Determine the (X, Y) coordinate at the center of the cell enclosing the given text.  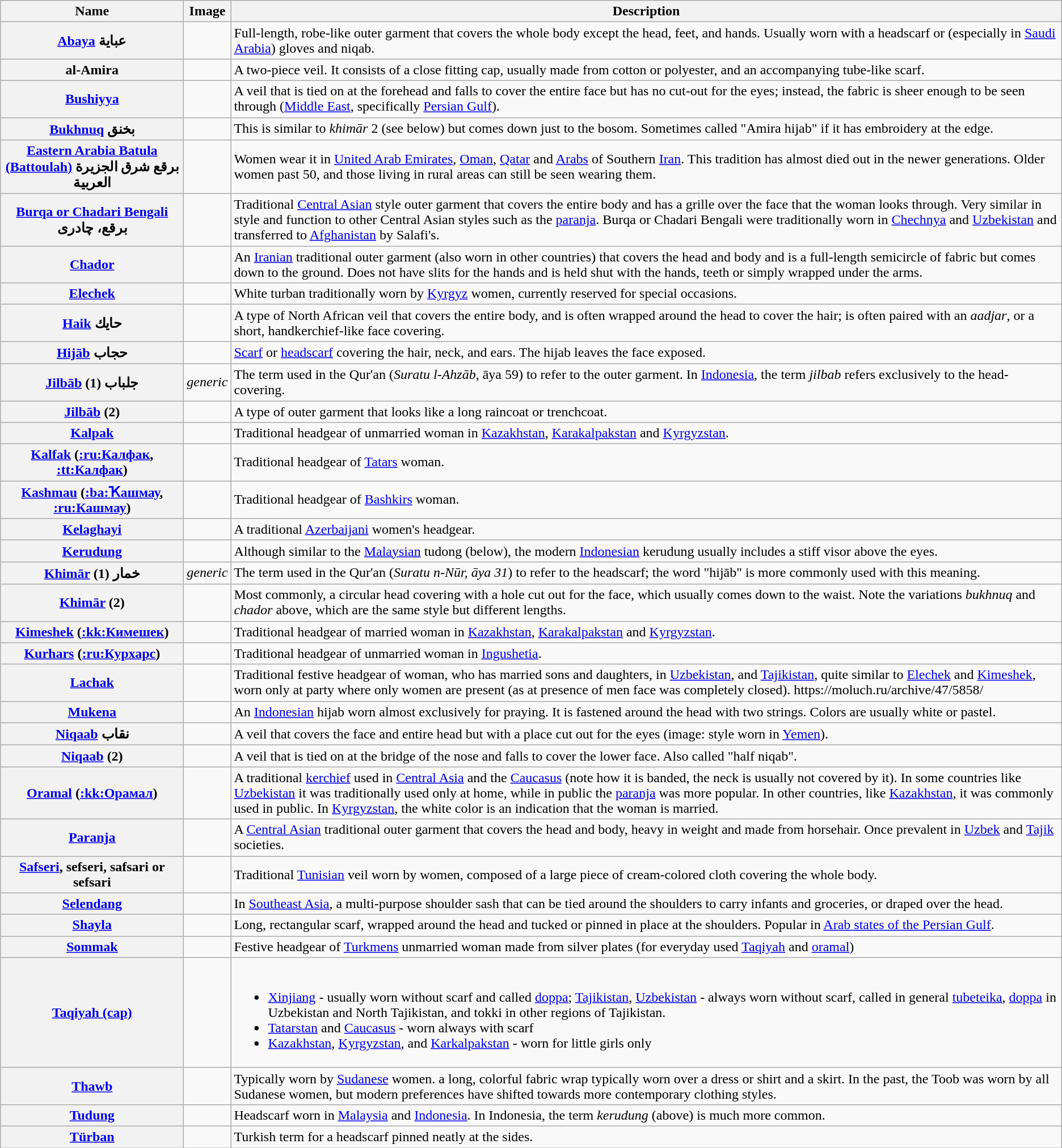
White turban traditionally worn by Kyrgyz women, currently reserved for special occasions. (646, 294)
Kimeshek (:kk:Кимешек) (92, 632)
Headscarf worn in Malaysia and Indonesia. In Indonesia, the term kerudung (above) is much more common. (646, 1115)
Traditional headgear of Tatars woman. (646, 463)
Selendang (92, 904)
Although similar to the Malaysian tudong (below), the modern Indonesian kerudung usually includes a stiff visor above the eyes. (646, 551)
Mukena (92, 712)
Kelaghayi (92, 529)
Hijāb حجاب (92, 353)
Abaya عباية (92, 41)
In Southeast Asia, a multi-purpose shoulder sash that can be tied around the shoulders to carry infants and groceries, or draped over the head. (646, 904)
Bukhnuq بخنق (92, 129)
This is similar to khimār 2 (see below) but comes down just to the bosom. Sometimes called "Amira hijab" if it has embroidery at the edge. (646, 129)
Kurhars (:ru:Курхарс) (92, 653)
Shayla (92, 925)
Sommak (92, 947)
Jilbāb (2) (92, 411)
Jilbāb (1) جلباب (92, 382)
Haik حايك (92, 323)
Niqaab (2) (92, 756)
Festive headgear of Turkmens unmarried woman made from silver plates (for everyday used Taqiyah and oramal) (646, 947)
Kalfak (:ru:Калфак, :tt:Калфак) (92, 463)
Description (646, 11)
Chador (92, 264)
Burqa or Chadari Bengali برقع، چادری (92, 220)
Kalpak (92, 433)
Traditional headgear of unmarried woman in Ingushetia. (646, 653)
Taqiyah (cap) (92, 1012)
A veil that is tied on at the bridge of the nose and falls to cover the lower face. Also called "half niqab". (646, 756)
Safseri, sefseri, safsari or sefsari (92, 875)
Thawb (92, 1086)
Scarf or headscarf covering the hair, neck, and ears. The hijab leaves the face exposed. (646, 353)
Paranja (92, 837)
Lachak (92, 683)
Image (208, 11)
Elechek (92, 294)
Traditional headgear of married woman in Kazakhstan, Karakalpakstan and Kyrgyzstan. (646, 632)
Tudung (92, 1115)
A traditional Azerbaijani women's headgear. (646, 529)
Long, rectangular scarf, wrapped around the head and tucked or pinned in place at the shoulders. Popular in Arab states of the Persian Gulf. (646, 925)
Traditional Tunisian veil worn by women, composed of a large piece of cream-colored cloth covering the whole body. (646, 875)
A type of outer garment that looks like a long raincoat or trenchcoat. (646, 411)
The term used in the Qur'an (Suratu n-Nūr, āya 31) to refer to the headscarf; the word "hijāb" is more commonly used with this meaning. (646, 573)
al-Amira (92, 70)
Traditional headgear of unmarried woman in Kazakhstan, Karakalpakstan and Kyrgyzstan. (646, 433)
Kerudung (92, 551)
Traditional headgear of Bashkirs woman. (646, 500)
Kashmau (:ba:Ҡашмау, :ru:Кашмау) (92, 500)
Niqaab نقاب (92, 734)
A two-piece veil. It consists of a close fitting cap, usually made from cotton or polyester, and an accompanying tube-like scarf. (646, 70)
Bushiyya (92, 99)
Turkish term for a headscarf pinned neatly at the sides. (646, 1137)
Name (92, 11)
Eastern Arabia Batula (Battoulah) برقع شرق الجزيرة العربية (92, 167)
An Indonesian hijab worn almost exclusively for praying. It is fastened around the head with two strings. Colors are usually white or pastel. (646, 712)
Türban (92, 1137)
A veil that covers the face and entire head but with a place cut out for the eyes (image: style worn in Yemen). (646, 734)
Khimār (1) خمار (92, 573)
Khimār (2) (92, 602)
Oramal (:kk:Орамал) (92, 793)
